Identify which cell holds the provided text, then report its (x, y) central coordinate. 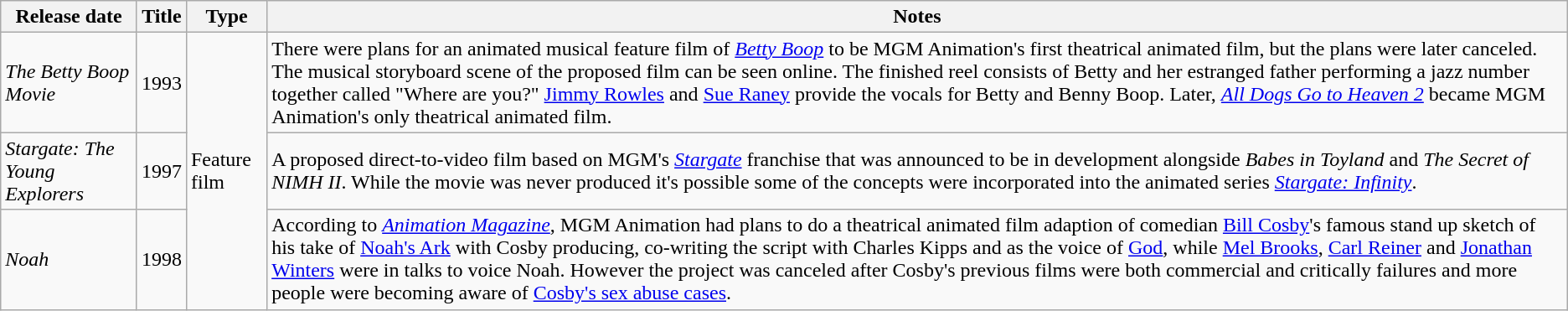
1997 (161, 171)
1998 (161, 260)
Noah (69, 260)
Release date (69, 17)
Notes (918, 17)
Type (226, 17)
1993 (161, 82)
Title (161, 17)
The Betty Boop Movie (69, 82)
Stargate: The Young Explorers (69, 171)
Feature film (226, 171)
